Find where the given text appears and provide that cell's center as (X, Y) coordinate. 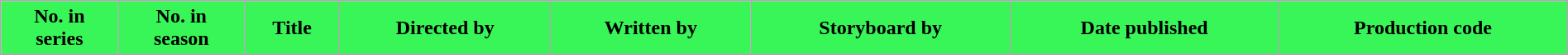
Directed by (445, 28)
Date published (1145, 28)
Storyboard by (881, 28)
Written by (651, 28)
Title (293, 28)
No. inseason (182, 28)
Production code (1423, 28)
No. inseries (60, 28)
